Find where the given text appears and provide that cell's center as [X, Y] coordinate. 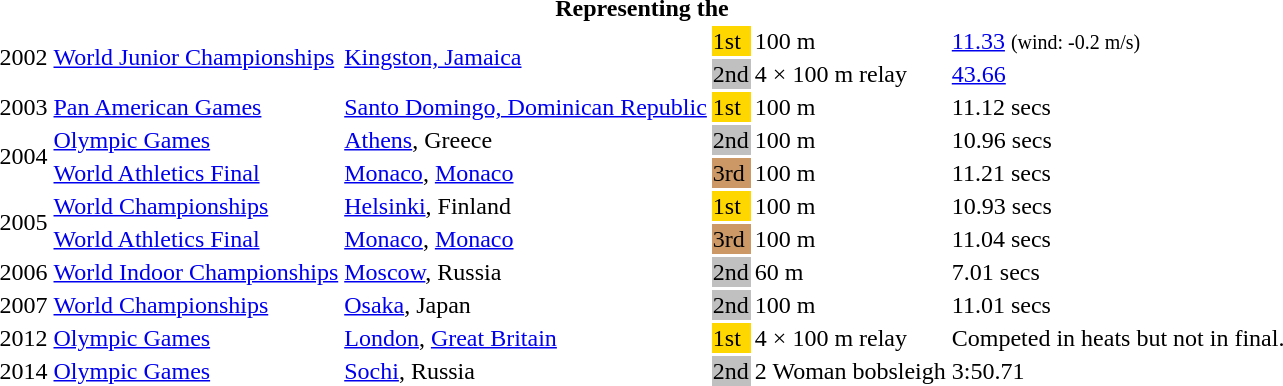
Kingston, Jamaica [526, 58]
60 m [850, 272]
Moscow, Russia [526, 272]
Pan American Games [196, 107]
World Indoor Championships [196, 272]
Sochi, Russia [526, 371]
World Junior Championships [196, 58]
2 Woman bobsleigh [850, 371]
Santo Domingo, Dominican Republic [526, 107]
Osaka, Japan [526, 305]
London, Great Britain [526, 338]
Helsinki, Finland [526, 206]
Athens, Greece [526, 140]
